Output the [x, y] coordinate of the center of the cell containing the given text.  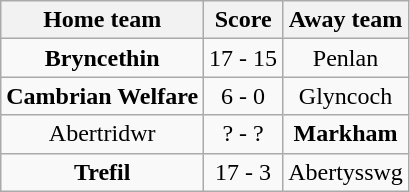
? - ? [244, 134]
Bryncethin [102, 58]
Penlan [346, 58]
Away team [346, 20]
Abertridwr [102, 134]
Trefil [102, 172]
Markham [346, 134]
Glyncoch [346, 96]
17 - 3 [244, 172]
Cambrian Welfare [102, 96]
Score [244, 20]
6 - 0 [244, 96]
Home team [102, 20]
17 - 15 [244, 58]
Abertysswg [346, 172]
